From the cell containing the given text, extract its center point as [x, y] coordinate. 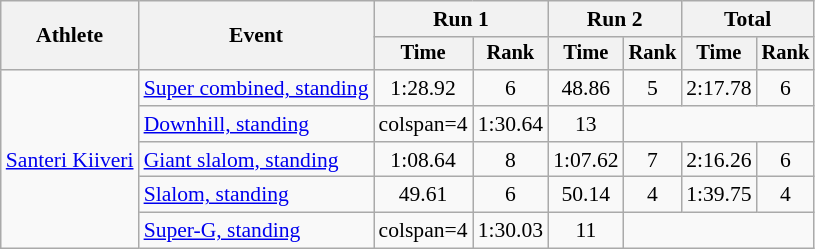
Downhill, standing [256, 124]
1:39.75 [718, 195]
2:16.26 [718, 160]
Santeri Kiiveri [70, 159]
1:28.92 [424, 88]
Giant slalom, standing [256, 160]
7 [653, 160]
50.14 [586, 195]
Super-G, standing [256, 231]
Run 1 [462, 19]
1:30.64 [510, 124]
Super combined, standing [256, 88]
13 [586, 124]
1:08.64 [424, 160]
2:17.78 [718, 88]
Run 2 [614, 19]
5 [653, 88]
1:07.62 [586, 160]
Event [256, 36]
48.86 [586, 88]
Total [748, 19]
1:30.03 [510, 231]
Athlete [70, 36]
8 [510, 160]
49.61 [424, 195]
11 [586, 231]
Slalom, standing [256, 195]
